Find where the given text appears and provide that cell's center as (X, Y) coordinate. 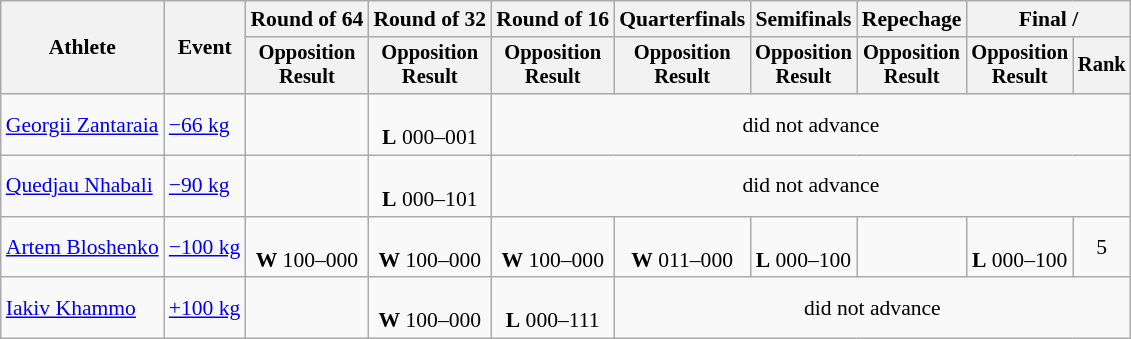
Final / (1048, 19)
L 000–101 (430, 186)
Georgii Zantaraia (82, 124)
Event (205, 48)
Athlete (82, 48)
Round of 64 (306, 19)
Semifinals (804, 19)
L 000–001 (430, 124)
Round of 32 (430, 19)
Round of 16 (552, 19)
+100 kg (205, 308)
Quarterfinals (682, 19)
−66 kg (205, 124)
Iakiv Khammo (82, 308)
−100 kg (205, 248)
5 (1102, 248)
Quedjau Nhabali (82, 186)
W 011–000 (682, 248)
Repechage (912, 19)
−90 kg (205, 186)
Rank (1102, 66)
L 000–111 (552, 308)
Artem Bloshenko (82, 248)
